Extract the (x, y) coordinate from the center of the cell holding the provided text.  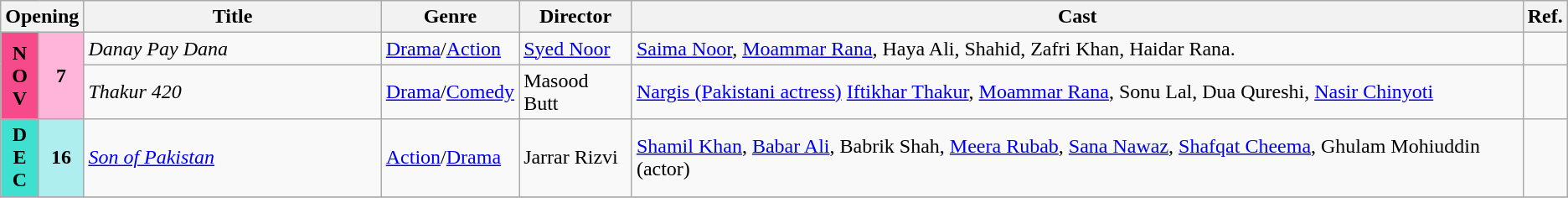
Action/Drama (450, 158)
Danay Pay Dana (233, 49)
Opening (42, 17)
Title (233, 17)
Thakur 420 (233, 92)
Drama/Comedy (450, 92)
Masood Butt (576, 92)
Drama/Action (450, 49)
7 (61, 76)
Shamil Khan, Babar Ali, Babrik Shah, Meera Rubab, Sana Nawaz, Shafqat Cheema, Ghulam Mohiuddin (actor) (1077, 158)
Jarrar Rizvi (576, 158)
16 (61, 158)
Syed Noor (576, 49)
Ref. (1545, 17)
DEC (20, 158)
Nargis (Pakistani actress) Iftikhar Thakur, Moammar Rana, Sonu Lal, Dua Qureshi, Nasir Chinyoti (1077, 92)
Genre (450, 17)
Son of Pakistan (233, 158)
Cast (1077, 17)
Director (576, 17)
NOV (20, 76)
Saima Noor, Moammar Rana, Haya Ali, Shahid, Zafri Khan, Haidar Rana. (1077, 49)
